Pinpoint the cell where the given text exists, returning its (x, y) midpoint coordinate. 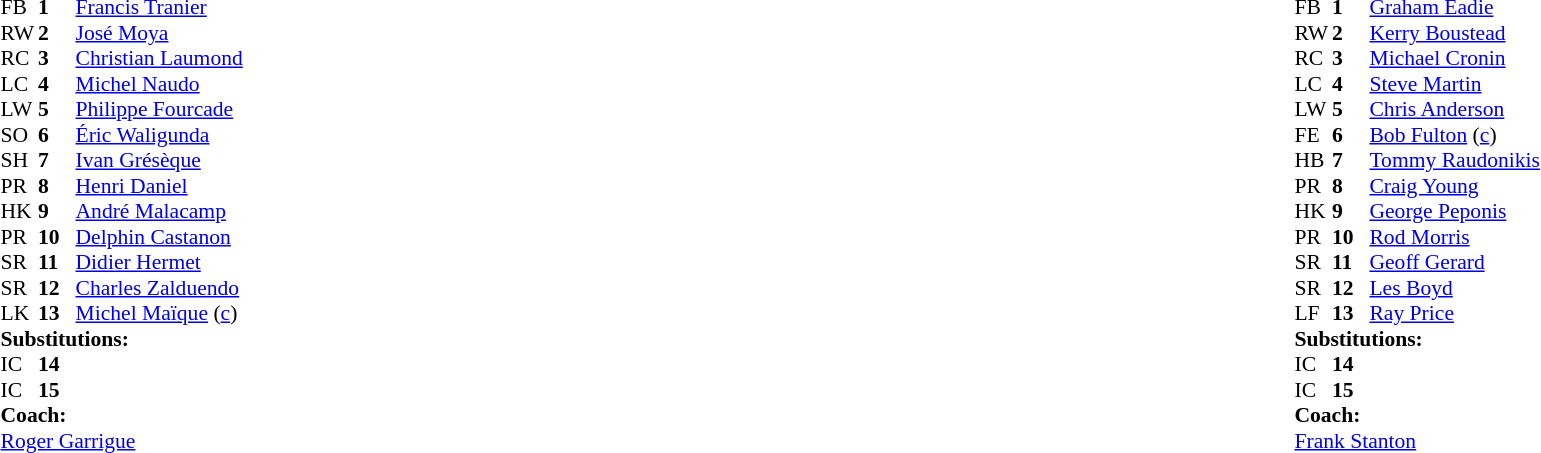
Michel Naudo (160, 84)
Ivan Grésèque (160, 161)
SH (19, 161)
Michel Maïque (c) (160, 313)
Charles Zalduendo (160, 288)
Rod Morris (1454, 237)
Christian Laumond (160, 59)
George Peponis (1454, 211)
Henri Daniel (160, 186)
SO (19, 135)
Didier Hermet (160, 263)
Éric Waligunda (160, 135)
Delphin Castanon (160, 237)
Michael Cronin (1454, 59)
Chris Anderson (1454, 109)
José Moya (160, 33)
LF (1313, 313)
Ray Price (1454, 313)
Steve Martin (1454, 84)
Bob Fulton (c) (1454, 135)
Tommy Raudonikis (1454, 161)
HB (1313, 161)
LK (19, 313)
Les Boyd (1454, 288)
André Malacamp (160, 211)
Craig Young (1454, 186)
Philippe Fourcade (160, 109)
Geoff Gerard (1454, 263)
FE (1313, 135)
Kerry Boustead (1454, 33)
